From the cell containing the given text, extract its center point as [x, y] coordinate. 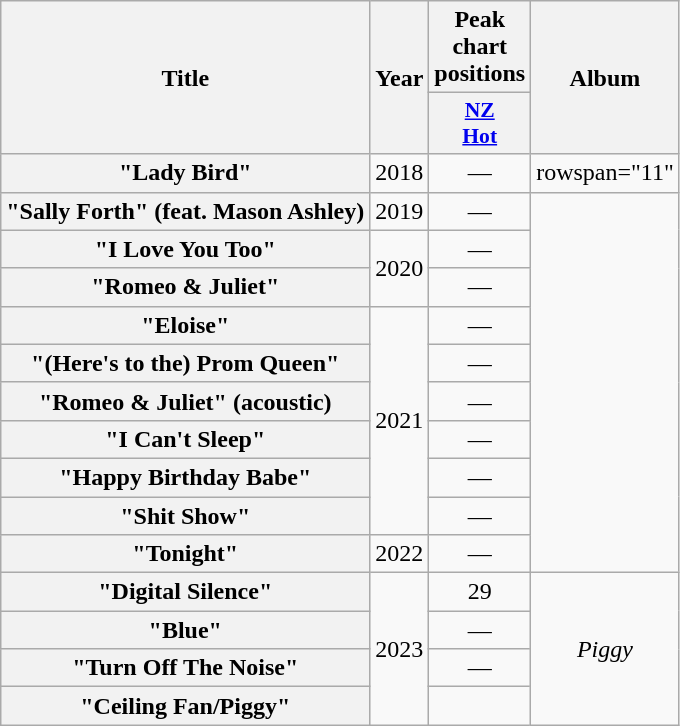
Peak chart positions [480, 47]
29 [480, 592]
2018 [400, 173]
"Ceiling Fan/Piggy" [186, 706]
"(Here's to the) Prom Queen" [186, 363]
"Turn Off The Noise" [186, 668]
"Romeo & Juliet" [186, 287]
"Blue" [186, 630]
rowspan="11" [606, 173]
"Lady Bird" [186, 173]
Year [400, 78]
2019 [400, 211]
"I Love You Too" [186, 249]
Title [186, 78]
2022 [400, 554]
"Happy Birthday Babe" [186, 477]
"Tonight" [186, 554]
"Digital Silence" [186, 592]
"Eloise" [186, 325]
"Sally Forth" (feat. Mason Ashley) [186, 211]
NZHot [480, 124]
Piggy [606, 649]
Album [606, 78]
2021 [400, 420]
"Shit Show" [186, 515]
"I Can't Sleep" [186, 439]
2023 [400, 649]
2020 [400, 268]
"Romeo & Juliet" (acoustic) [186, 401]
